From the cell containing the given text, extract its center point as [X, Y] coordinate. 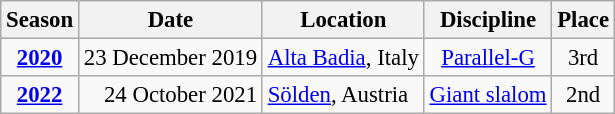
24 October 2021 [170, 95]
Parallel-G [488, 58]
2022 [40, 95]
Alta Badia, Italy [343, 58]
2nd [583, 95]
Location [343, 20]
3rd [583, 58]
Discipline [488, 20]
Place [583, 20]
Sölden, Austria [343, 95]
Giant slalom [488, 95]
Season [40, 20]
23 December 2019 [170, 58]
2020 [40, 58]
Date [170, 20]
